Determine the (x, y) coordinate at the center of the cell enclosing the given text.  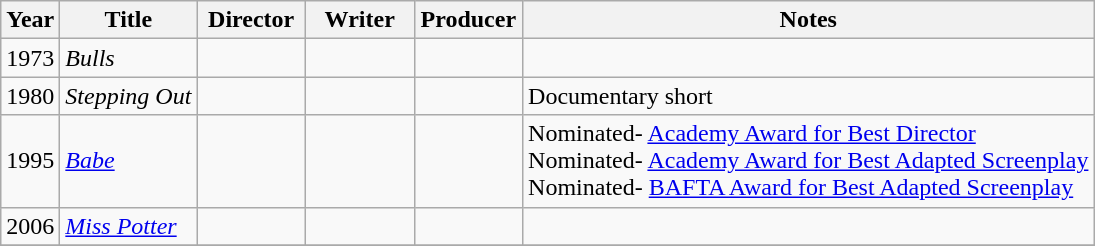
Notes (808, 20)
1980 (30, 96)
Year (30, 20)
2006 (30, 226)
Producer (468, 20)
Miss Potter (128, 226)
Title (128, 20)
Bulls (128, 58)
Writer (360, 20)
Documentary short (808, 96)
1973 (30, 58)
Nominated- Academy Award for Best DirectorNominated- Academy Award for Best Adapted ScreenplayNominated- BAFTA Award for Best Adapted Screenplay (808, 161)
Director (252, 20)
Stepping Out (128, 96)
Babe (128, 161)
1995 (30, 161)
